Scan for the cell matching the given text and deliver its (X, Y) coordinate at center. 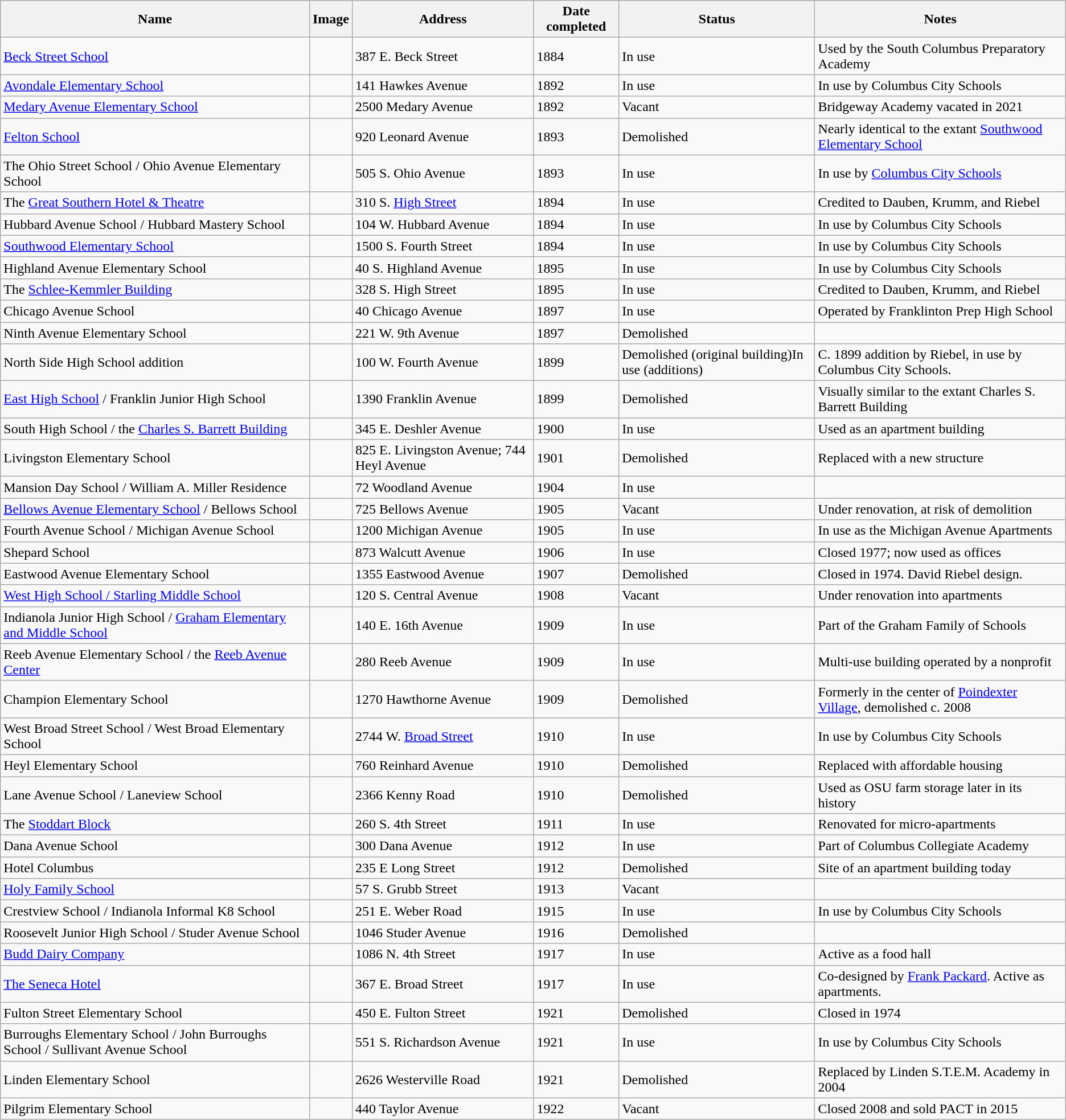
1913 (576, 889)
The Stoddart Block (155, 824)
505 S. Ohio Avenue (442, 173)
Replaced by Linden S.T.E.M. Academy in 2004 (940, 1080)
2500 Medary Avenue (442, 107)
Replaced with a new structure (940, 458)
North Side High School addition (155, 362)
Used by the South Columbus Preparatory Academy (940, 56)
Medary Avenue Elementary School (155, 107)
Hubbard Avenue School / Hubbard Mastery School (155, 224)
Roosevelt Junior High School / Studer Avenue School (155, 933)
West High School / Starling Middle School (155, 596)
Shepard School (155, 552)
Chicago Avenue School (155, 311)
140 E. 16th Avenue (442, 625)
1200 Michigan Avenue (442, 531)
920 Leonard Avenue (442, 137)
Closed in 1974. David Riebel design. (940, 574)
Fulton Street Elementary School (155, 1013)
367 E. Broad Street (442, 984)
1046 Studer Avenue (442, 933)
Bellows Avenue Elementary School / Bellows School (155, 509)
Eastwood Avenue Elementary School (155, 574)
57 S. Grubb Street (442, 889)
Pilgrim Elementary School (155, 1109)
1906 (576, 552)
Notes (940, 19)
The Great Southern Hotel & Theatre (155, 203)
120 S. Central Avenue (442, 596)
1901 (576, 458)
725 Bellows Avenue (442, 509)
The Schlee-Kemmler Building (155, 289)
Renovated for micro-apartments (940, 824)
Co-designed by Frank Packard. Active as apartments. (940, 984)
Under renovation, at risk of demolition (940, 509)
Burroughs Elementary School / John Burroughs School / Sullivant Avenue School (155, 1042)
280 Reeb Avenue (442, 662)
221 W. 9th Avenue (442, 333)
873 Walcutt Avenue (442, 552)
310 S. High Street (442, 203)
The Ohio Street School / Ohio Avenue Elementary School (155, 173)
Visually similar to the extant Charles S. Barrett Building (940, 400)
260 S. 4th Street (442, 824)
1900 (576, 429)
In use as the Michigan Avenue Apartments (940, 531)
1915 (576, 911)
Multi-use building operated by a nonprofit (940, 662)
1355 Eastwood Avenue (442, 574)
Mansion Day School / William A. Miller Residence (155, 487)
100 W. Fourth Avenue (442, 362)
Closed 1977; now used as offices (940, 552)
Name (155, 19)
1270 Hawthorne Avenue (442, 699)
Livingston Elementary School (155, 458)
450 E. Fulton Street (442, 1013)
Indianola Junior High School / Graham Elementary and Middle School (155, 625)
Used as an apartment building (940, 429)
The Seneca Hotel (155, 984)
235 E Long Street (442, 868)
Hotel Columbus (155, 868)
Heyl Elementary School (155, 765)
Champion Elementary School (155, 699)
Dana Avenue School (155, 846)
Part of the Graham Family of Schools (940, 625)
Felton School (155, 137)
1907 (576, 574)
1086 N. 4th Street (442, 954)
Status (717, 19)
1390 Franklin Avenue (442, 400)
2626 Westerville Road (442, 1080)
40 S. Highland Avenue (442, 268)
Highland Avenue Elementary School (155, 268)
Closed in 1974 (940, 1013)
C. 1899 addition by Riebel, in use by Columbus City Schools. (940, 362)
Operated by Franklinton Prep High School (940, 311)
40 Chicago Avenue (442, 311)
345 E. Deshler Avenue (442, 429)
Date completed (576, 19)
Closed 2008 and sold PACT in 2015 (940, 1109)
Lane Avenue School / Laneview School (155, 795)
551 S. Richardson Avenue (442, 1042)
251 E. Weber Road (442, 911)
Nearly identical to the extant Southwood Elementary School (940, 137)
141 Hawkes Avenue (442, 85)
Reeb Avenue Elementary School / the Reeb Avenue Center (155, 662)
760 Reinhard Avenue (442, 765)
Budd Dairy Company (155, 954)
387 E. Beck Street (442, 56)
1922 (576, 1109)
1500 S. Fourth Street (442, 246)
Site of an apartment building today (940, 868)
Used as OSU farm storage later in its history (940, 795)
440 Taylor Avenue (442, 1109)
104 W. Hubbard Avenue (442, 224)
2366 Kenny Road (442, 795)
Address (442, 19)
1884 (576, 56)
2744 W. Broad Street (442, 736)
Fourth Avenue School / Michigan Avenue School (155, 531)
Formerly in the center of Poindexter Village, demolished c. 2008 (940, 699)
Linden Elementary School (155, 1080)
West Broad Street School / West Broad Elementary School (155, 736)
Part of Columbus Collegiate Academy (940, 846)
Replaced with affordable housing (940, 765)
1911 (576, 824)
Demolished (original building)In use (additions) (717, 362)
825 E. Livingston Avenue; 744 Heyl Avenue (442, 458)
Image (330, 19)
Ninth Avenue Elementary School (155, 333)
Holy Family School (155, 889)
Avondale Elementary School (155, 85)
Beck Street School (155, 56)
Bridgeway Academy vacated in 2021 (940, 107)
300 Dana Avenue (442, 846)
Active as a food hall (940, 954)
Southwood Elementary School (155, 246)
72 Woodland Avenue (442, 487)
East High School / Franklin Junior High School (155, 400)
328 S. High Street (442, 289)
Crestview School / Indianola Informal K8 School (155, 911)
1908 (576, 596)
Under renovation into apartments (940, 596)
1916 (576, 933)
1904 (576, 487)
South High School / the Charles S. Barrett Building (155, 429)
